Scan for the cell matching the given text and deliver its [X, Y] coordinate at center. 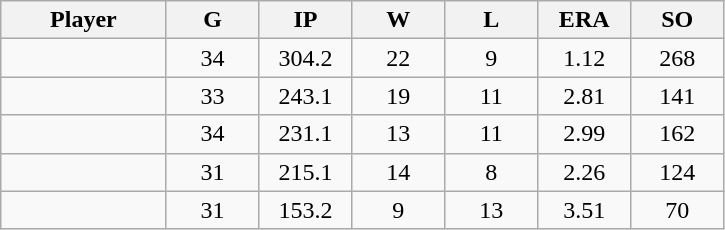
2.81 [584, 96]
ERA [584, 20]
2.99 [584, 134]
8 [492, 172]
70 [678, 210]
153.2 [306, 210]
304.2 [306, 58]
268 [678, 58]
2.26 [584, 172]
22 [398, 58]
SO [678, 20]
141 [678, 96]
124 [678, 172]
3.51 [584, 210]
Player [84, 20]
14 [398, 172]
1.12 [584, 58]
162 [678, 134]
G [212, 20]
243.1 [306, 96]
L [492, 20]
231.1 [306, 134]
W [398, 20]
IP [306, 20]
19 [398, 96]
215.1 [306, 172]
33 [212, 96]
